Return the [X, Y] coordinate for the center point of the cell that contains the specified text.  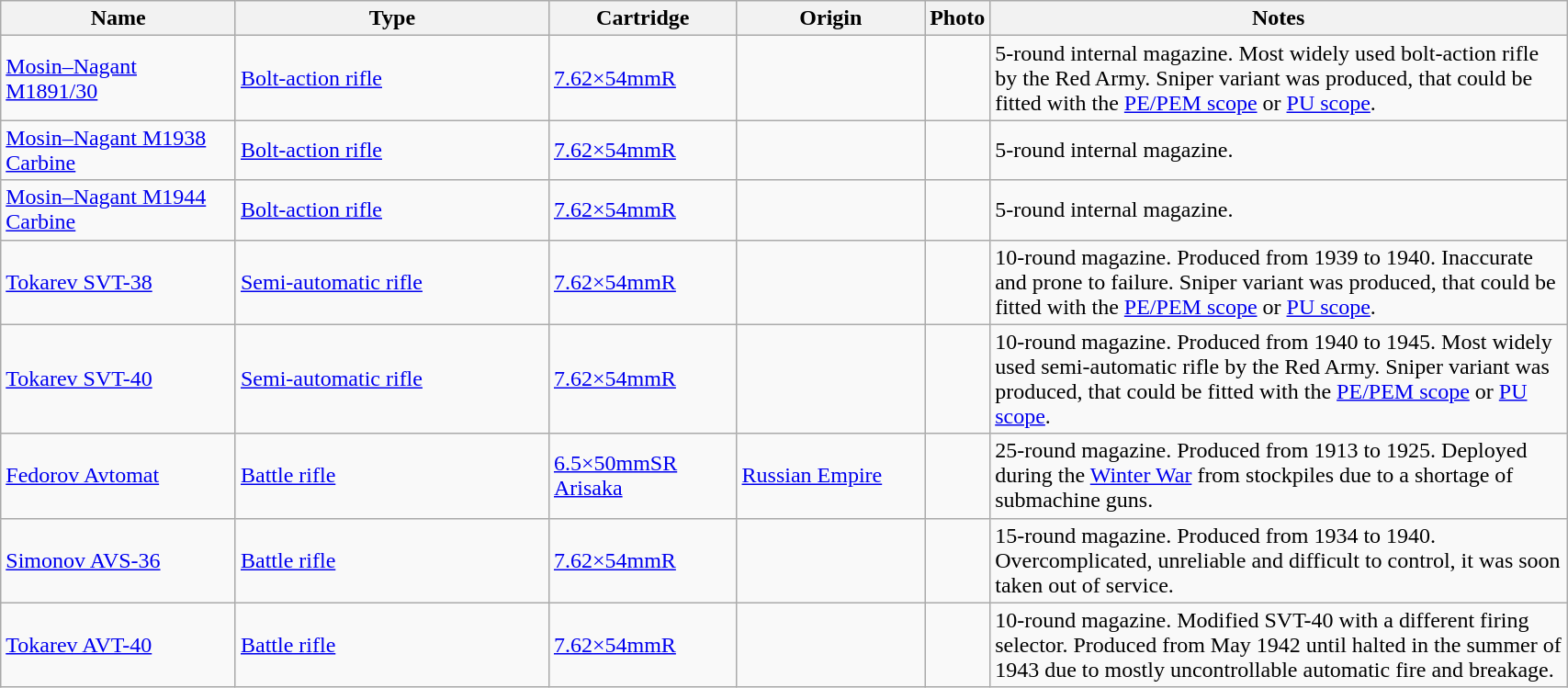
Photo [957, 18]
Mosin–Nagant M1938 Carbine [118, 151]
Tokarev SVT-40 [118, 378]
Simonov AVS-36 [118, 560]
Origin [830, 18]
Name [118, 18]
Russian Empire [830, 476]
Tokarev SVT-38 [118, 282]
Mosin–Nagant M1891/30 [118, 78]
Type [391, 18]
Tokarev AVT-40 [118, 645]
25-round magazine. Produced from 1913 to 1925. Deployed during the Winter War from stockpiles due to a shortage of submachine guns. [1279, 476]
15-round magazine. Produced from 1934 to 1940. Overcomplicated, unreliable and difficult to control, it was soon taken out of service. [1279, 560]
Notes [1279, 18]
Mosin–Nagant M1944 Carbine [118, 209]
Cartridge [643, 18]
6.5×50mmSR Arisaka [643, 476]
Fedorov Avtomat [118, 476]
